Detect which cell encompasses the target text, then output its [x, y] center coordinate. 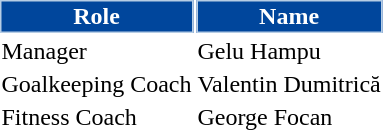
Gelu Hampu [289, 51]
Manager [96, 51]
Name [289, 16]
Role [96, 16]
Goalkeeping Coach [96, 84]
Valentin Dumitrică [289, 84]
